Detect which cell encompasses the target text, then output its (X, Y) center coordinate. 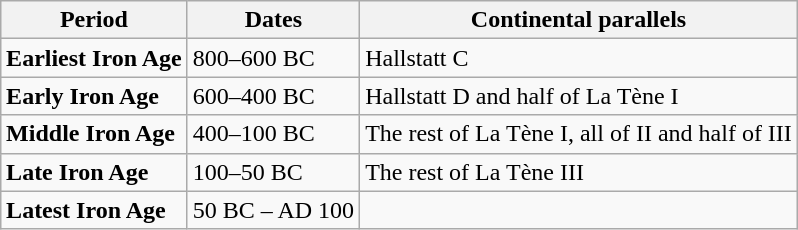
Middle Iron Age (94, 134)
Latest Iron Age (94, 210)
Continental parallels (579, 20)
Dates (273, 20)
Period (94, 20)
The rest of La Tène I, all of II and half of III (579, 134)
600–400 BC (273, 96)
50 BC – AD 100 (273, 210)
Hallstatt D and half of La Tène I (579, 96)
Hallstatt C (579, 58)
400–100 BC (273, 134)
Earliest Iron Age (94, 58)
Late Iron Age (94, 172)
The rest of La Tène III (579, 172)
800–600 BC (273, 58)
100–50 BC (273, 172)
Early Iron Age (94, 96)
